Locate the cell with the specified text and output its (x, y) center coordinate. 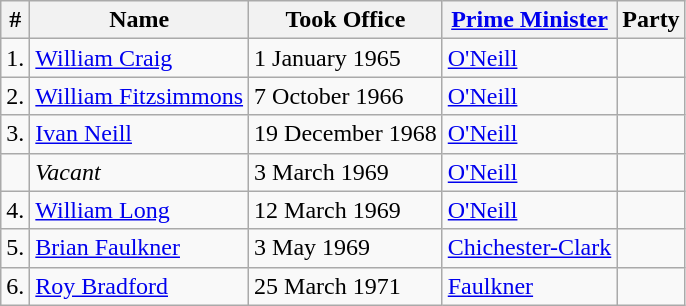
Roy Bradford (140, 286)
Chichester-Clark (530, 248)
William Craig (140, 58)
19 December 1968 (346, 134)
3 May 1969 (346, 248)
Faulkner (530, 286)
Took Office (346, 20)
3. (16, 134)
William Long (140, 210)
Party (651, 20)
Name (140, 20)
Prime Minister (530, 20)
2. (16, 96)
25 March 1971 (346, 286)
5. (16, 248)
3 March 1969 (346, 172)
# (16, 20)
12 March 1969 (346, 210)
William Fitzsimmons (140, 96)
Brian Faulkner (140, 248)
1. (16, 58)
1 January 1965 (346, 58)
4. (16, 210)
7 October 1966 (346, 96)
6. (16, 286)
Ivan Neill (140, 134)
Vacant (140, 172)
